Return the [X, Y] coordinate for the center point of the cell that contains the specified text.  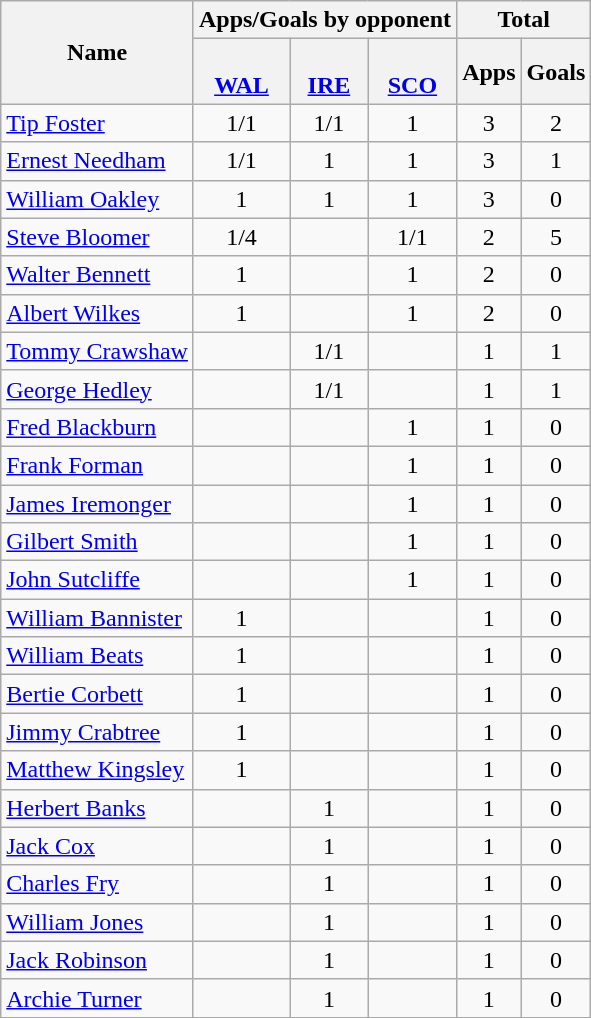
WAL [241, 72]
Tommy Crawshaw [98, 351]
Steve Bloomer [98, 237]
Total [524, 20]
Apps [489, 72]
Bertie Corbett [98, 694]
Albert Wilkes [98, 313]
John Sutcliffe [98, 580]
5 [556, 237]
Fred Blackburn [98, 427]
IRE [330, 72]
Goals [556, 72]
James Iremonger [98, 503]
Archie Turner [98, 998]
SCO [412, 72]
William Jones [98, 922]
Apps/Goals by opponent [324, 20]
Charles Fry [98, 884]
Ernest Needham [98, 161]
Tip Foster [98, 123]
Jack Cox [98, 846]
Herbert Banks [98, 808]
1/4 [241, 237]
Walter Bennett [98, 275]
George Hedley [98, 389]
William Oakley [98, 199]
William Beats [98, 656]
Gilbert Smith [98, 542]
William Bannister [98, 618]
Matthew Kingsley [98, 770]
Name [98, 52]
Jimmy Crabtree [98, 732]
Frank Forman [98, 465]
Jack Robinson [98, 960]
